Extract the [x, y] coordinate from the center of the cell holding the provided text.  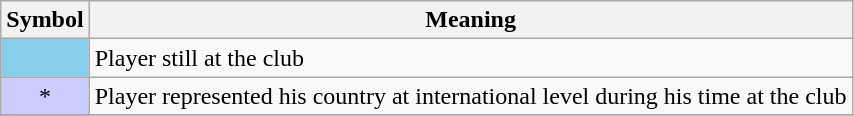
Symbol [45, 20]
* [45, 96]
Player still at the club [470, 58]
Player represented his country at international level during his time at the club [470, 96]
Meaning [470, 20]
